Pinpoint the cell where the given text exists, returning its (x, y) midpoint coordinate. 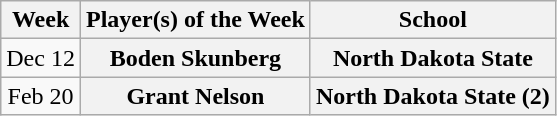
Week (41, 20)
Grant Nelson (195, 96)
Feb 20 (41, 96)
Player(s) of the Week (195, 20)
North Dakota State (432, 58)
North Dakota State (2) (432, 96)
School (432, 20)
Dec 12 (41, 58)
Boden Skunberg (195, 58)
